Find where the given text appears and provide that cell's center as (X, Y) coordinate. 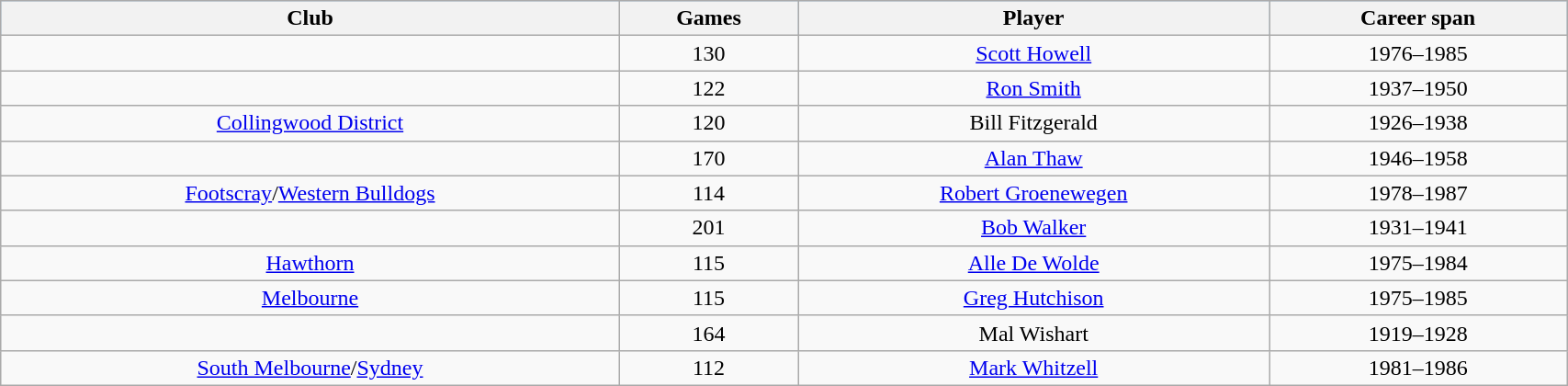
1946–1958 (1418, 158)
Games (708, 18)
Career span (1418, 18)
Collingwood District (310, 123)
Mal Wishart (1034, 333)
1931–1941 (1418, 228)
Bob Walker (1034, 228)
Alan Thaw (1034, 158)
122 (708, 88)
Bill Fitzgerald (1034, 123)
1975–1984 (1418, 263)
1975–1985 (1418, 298)
Club (310, 18)
South Melbourne/Sydney (310, 368)
170 (708, 158)
1926–1938 (1418, 123)
Hawthorn (310, 263)
164 (708, 333)
112 (708, 368)
130 (708, 53)
Player (1034, 18)
1981–1986 (1418, 368)
Robert Groenewegen (1034, 193)
201 (708, 228)
1976–1985 (1418, 53)
Scott Howell (1034, 53)
1937–1950 (1418, 88)
Footscray/Western Bulldogs (310, 193)
120 (708, 123)
Mark Whitzell (1034, 368)
Melbourne (310, 298)
Ron Smith (1034, 88)
Greg Hutchison (1034, 298)
1919–1928 (1418, 333)
114 (708, 193)
1978–1987 (1418, 193)
Alle De Wolde (1034, 263)
